Pinpoint the cell where the given text exists, returning its (x, y) midpoint coordinate. 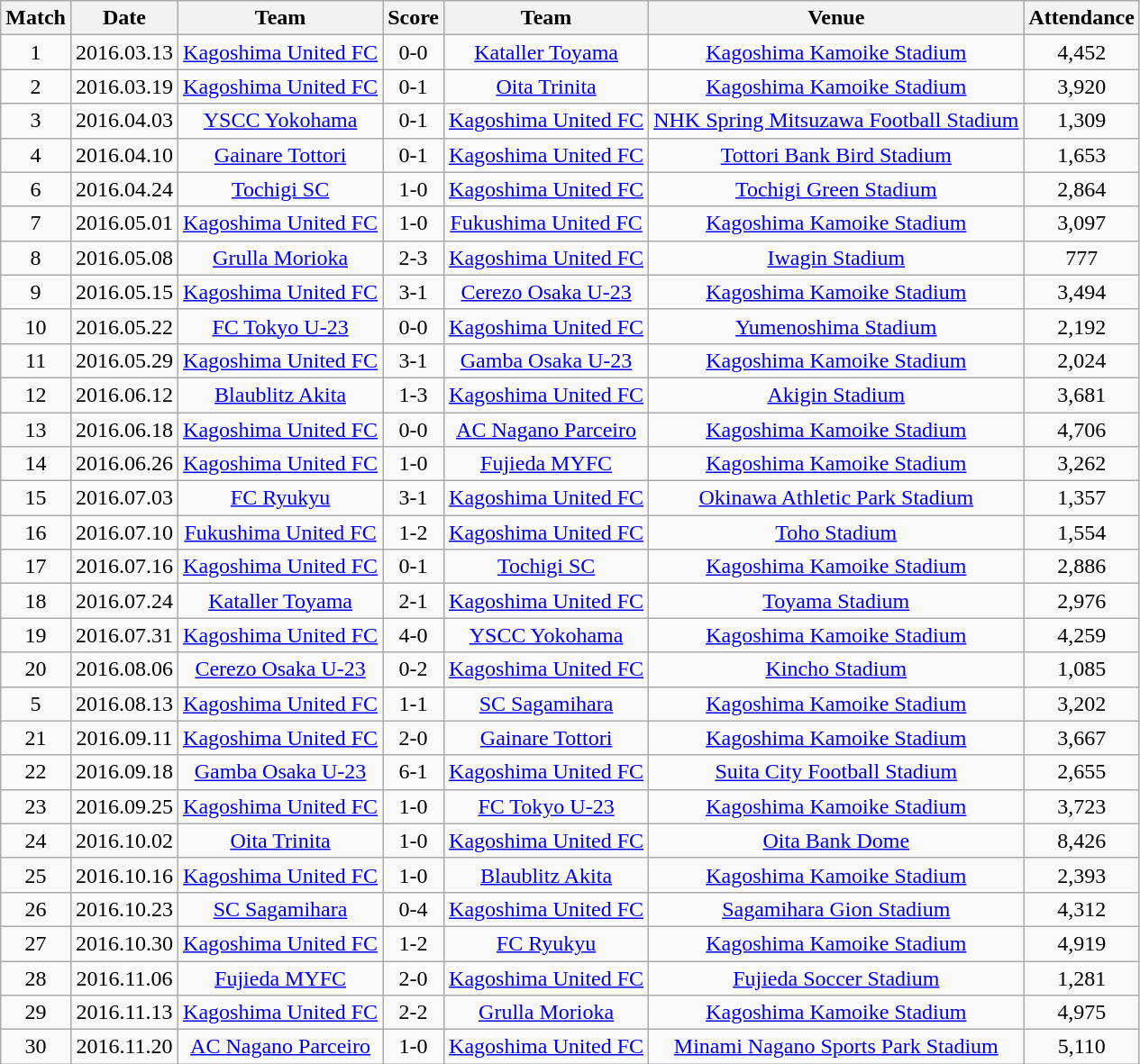
12 (36, 395)
4,975 (1081, 1013)
2016.10.23 (124, 909)
2,864 (1081, 189)
2016.04.03 (124, 121)
15 (36, 498)
2,655 (1081, 772)
4,706 (1081, 430)
1,357 (1081, 498)
2016.10.16 (124, 875)
Iwagin Stadium (836, 258)
5 (36, 704)
2016.08.13 (124, 704)
777 (1081, 258)
Toho Stadium (836, 532)
4 (36, 155)
2,886 (1081, 567)
2016.06.18 (124, 430)
5,110 (1081, 1047)
23 (36, 806)
25 (36, 875)
Score (414, 18)
2016.11.20 (124, 1047)
2-3 (414, 258)
13 (36, 430)
2016.05.08 (124, 258)
8 (36, 258)
4,259 (1081, 635)
2016.07.16 (124, 567)
1-1 (414, 704)
6-1 (414, 772)
2016.06.26 (124, 464)
1,653 (1081, 155)
1 (36, 52)
30 (36, 1047)
2016.11.06 (124, 978)
2016.07.10 (124, 532)
2016.04.24 (124, 189)
1,281 (1081, 978)
0-4 (414, 909)
2-2 (414, 1013)
1,309 (1081, 121)
14 (36, 464)
18 (36, 601)
21 (36, 738)
3,097 (1081, 223)
4,919 (1081, 943)
10 (36, 326)
Tottori Bank Bird Stadium (836, 155)
3,920 (1081, 86)
2,976 (1081, 601)
2016.05.15 (124, 292)
29 (36, 1013)
28 (36, 978)
NHK Spring Mitsuzawa Football Stadium (836, 121)
2016.03.19 (124, 86)
17 (36, 567)
2016.07.31 (124, 635)
2-1 (414, 601)
Date (124, 18)
2016.09.18 (124, 772)
22 (36, 772)
3,262 (1081, 464)
2016.04.10 (124, 155)
Attendance (1081, 18)
2016.11.13 (124, 1013)
2016.09.25 (124, 806)
Match (36, 18)
2,024 (1081, 360)
Toyama Stadium (836, 601)
Fujieda Soccer Stadium (836, 978)
8,426 (1081, 841)
0-2 (414, 669)
2 (36, 86)
Kincho Stadium (836, 669)
1-3 (414, 395)
7 (36, 223)
Oita Bank Dome (836, 841)
3,723 (1081, 806)
2016.06.12 (124, 395)
Yumenoshima Stadium (836, 326)
3,681 (1081, 395)
Tochigi Green Stadium (836, 189)
4,452 (1081, 52)
6 (36, 189)
2016.05.01 (124, 223)
2,393 (1081, 875)
2016.07.03 (124, 498)
Venue (836, 18)
3,202 (1081, 704)
1,554 (1081, 532)
2016.08.06 (124, 669)
16 (36, 532)
Akigin Stadium (836, 395)
2016.03.13 (124, 52)
20 (36, 669)
9 (36, 292)
Suita City Football Stadium (836, 772)
19 (36, 635)
4,312 (1081, 909)
3 (36, 121)
Sagamihara Gion Stadium (836, 909)
2016.05.29 (124, 360)
Minami Nagano Sports Park Stadium (836, 1047)
2016.10.30 (124, 943)
27 (36, 943)
3,494 (1081, 292)
11 (36, 360)
1,085 (1081, 669)
2016.07.24 (124, 601)
2,192 (1081, 326)
2016.05.22 (124, 326)
Okinawa Athletic Park Stadium (836, 498)
4-0 (414, 635)
3,667 (1081, 738)
2016.10.02 (124, 841)
2016.09.11 (124, 738)
26 (36, 909)
24 (36, 841)
